Find where the given text appears and provide that cell's center as [x, y] coordinate. 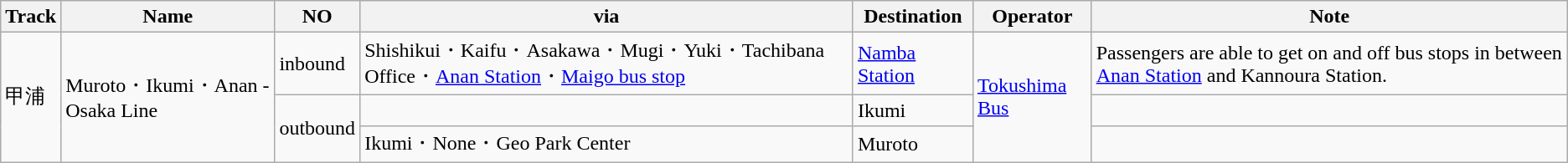
甲浦 [31, 97]
Ikumi [913, 110]
Passengers are able to get on and off bus stops in between Anan Station and Kannoura Station. [1329, 64]
Operator [1032, 17]
inbound [317, 64]
outbound [317, 129]
Note [1329, 17]
Tokushima Bus [1032, 97]
Destination [913, 17]
Name [168, 17]
Ikumi・None・Geo Park Center [606, 144]
Muroto・Ikumi・Anan - Osaka Line [168, 97]
Muroto [913, 144]
Track [31, 17]
Namba Station [913, 64]
Shishikui・Kaifu・Asakawa・Mugi・Yuki・Tachibana Office・Anan Station・Maigo bus stop [606, 64]
via [606, 17]
NO [317, 17]
